Determine the (X, Y) coordinate at the center of the cell enclosing the given text.  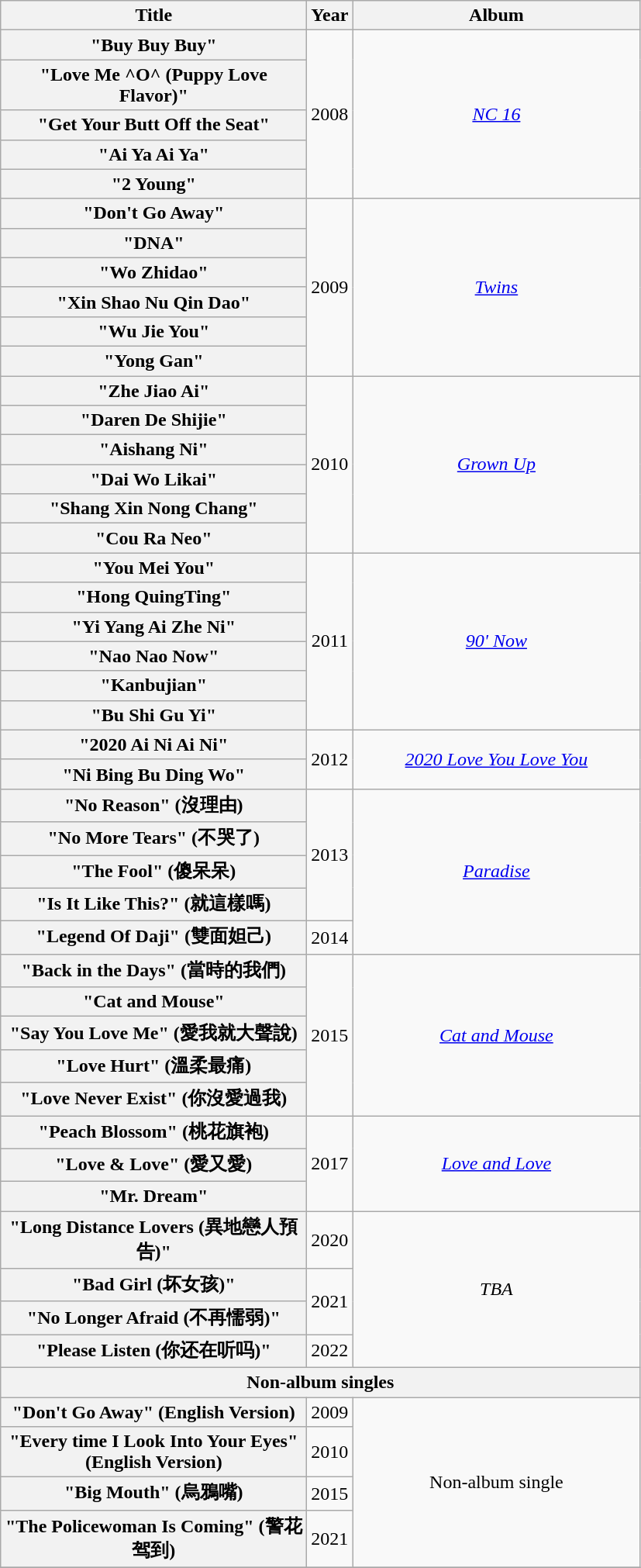
TBA (496, 1290)
"Yong Gan" (153, 361)
"Aishang Ni" (153, 450)
"Kanbujian" (153, 686)
Non-album single (496, 1483)
"Bu Shi Gu Yi" (153, 715)
2020 Love You Love You (496, 759)
Love and Love (496, 1163)
"No Reason" (沒理由) (153, 805)
"The Policewoman Is Coming" (警花驾到) (153, 1539)
"DNA" (153, 243)
Cat and Mouse (496, 1034)
"Wu Jie You" (153, 331)
"2 Young" (153, 184)
"Is It Like This?" (就這樣嗎) (153, 904)
"You Mei You" (153, 568)
"Shang Xin Nong Chang" (153, 509)
"Xin Shao Nu Qin Dao" (153, 302)
"Buy Buy Buy" (153, 45)
2020 (330, 1240)
90' Now (496, 641)
"Cou Ra Neo" (153, 538)
"Back in the Days" (當時的我們) (153, 971)
"Legend Of Daji" (雙面妲己) (153, 938)
NC 16 (496, 115)
"Please Listen (你还在听吗)" (153, 1351)
Album (496, 16)
"Big Mouth" (烏鴉嘴) (153, 1494)
2017 (330, 1163)
"Ai Ya Ai Ya" (153, 154)
"Don't Go Away" (153, 213)
2014 (330, 938)
"Love Me ^O^ (Puppy Love Flavor)" (153, 85)
"Wo Zhidao" (153, 272)
"Bad Girl (坏女孩)" (153, 1286)
Year (330, 16)
"Zhe Jiao Ai" (153, 390)
"Every time I Look Into Your Eyes" (English Version) (153, 1452)
Paradise (496, 872)
"Yi Yang Ai Zhe Ni" (153, 627)
"Hong QuingTing" (153, 597)
"Dai Wo Likai" (153, 479)
Title (153, 16)
"Long Distance Lovers (異地戀人預告)" (153, 1240)
"Get Your Butt Off the Seat" (153, 125)
"No Longer Afraid (不再懦弱)" (153, 1318)
"Cat and Mouse" (153, 1002)
"No More Tears" (不哭了) (153, 839)
"Nao Nao Now" (153, 656)
"Don't Go Away" (English Version) (153, 1412)
Grown Up (496, 464)
"2020 Ai Ni Ai Ni" (153, 744)
Twins (496, 287)
"Ni Bing Bu Ding Wo" (153, 774)
2022 (330, 1351)
"Love & Love" (愛又愛) (153, 1165)
"Love Hurt" (溫柔最痛) (153, 1065)
2008 (330, 115)
2011 (330, 641)
"Peach Blossom" (桃花旗袍) (153, 1132)
2013 (330, 855)
"Daren De Shijie" (153, 420)
"Say You Love Me" (愛我就大聲說) (153, 1033)
2012 (330, 759)
"The Fool" (傻呆呆) (153, 872)
"Mr. Dream" (153, 1197)
"Love Never Exist" (你沒愛過我) (153, 1100)
Non-album singles (321, 1382)
